Pinpoint the cell where the given text exists, returning its [X, Y] midpoint coordinate. 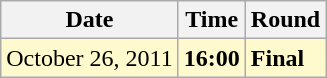
Final [285, 58]
16:00 [212, 58]
Time [212, 20]
Date [90, 20]
Round [285, 20]
October 26, 2011 [90, 58]
